Capture the cell that displays the provided text and extract its [x, y] central coordinate. 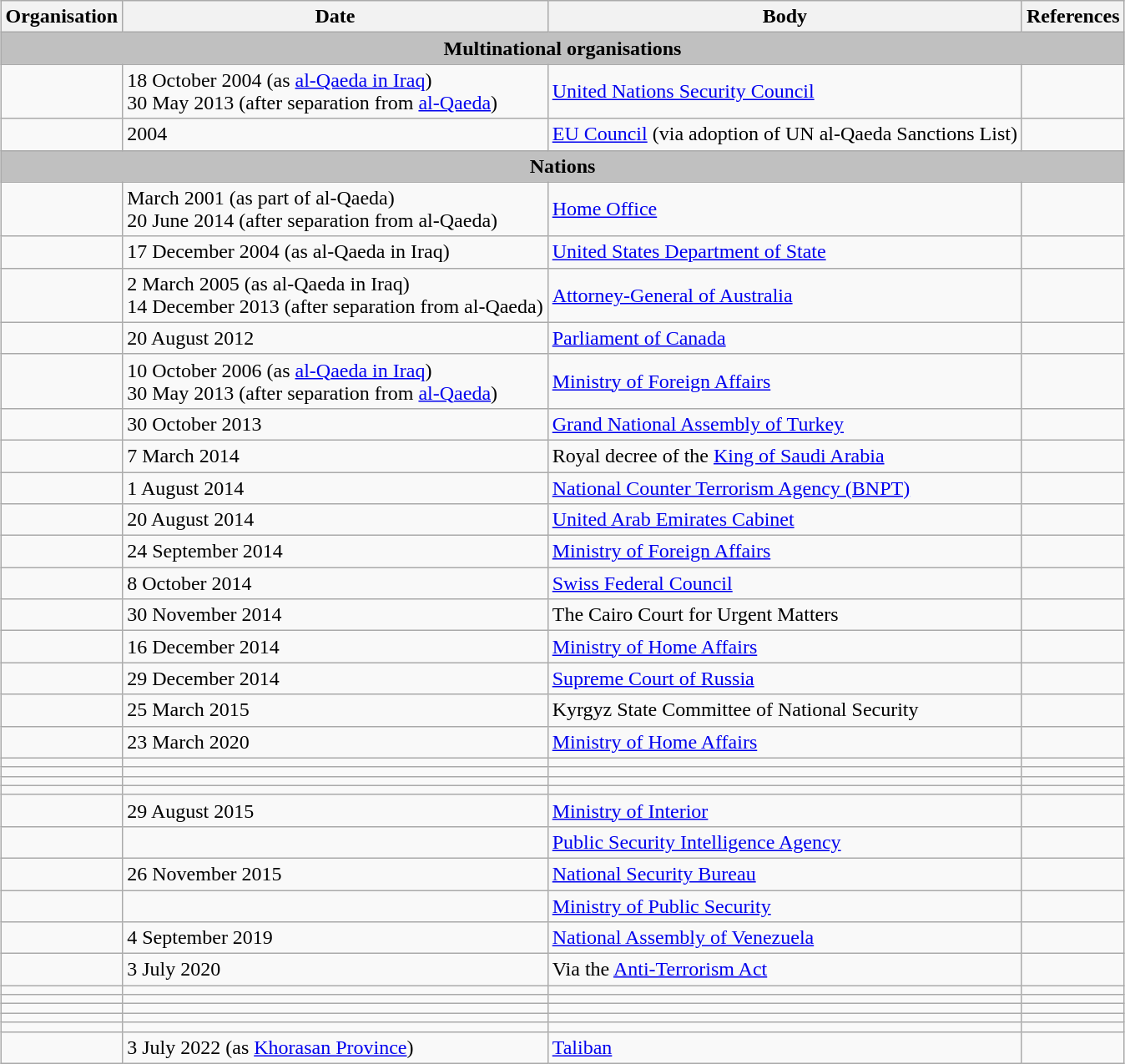
Taliban [784, 1047]
National Counter Terrorism Agency (BNPT) [784, 488]
18 October 2004 (as al-Qaeda in Iraq)30 May 2013 (after separation from al‑Qaeda) [335, 92]
20 August 2014 [335, 520]
23 March 2020 [335, 742]
17 December 2004 (as al-Qaeda in Iraq) [335, 252]
29 August 2015 [335, 810]
10 October 2006 (as al-Qaeda in Iraq)30 May 2013 (after separation from al‑Qaeda) [335, 381]
Ministry of Public Security [784, 905]
Date [335, 17]
20 August 2012 [335, 338]
4 September 2019 [335, 938]
Multinational organisations [562, 48]
National Security Bureau [784, 874]
Ministry of Interior [784, 810]
Public Security Intelligence Agency [784, 842]
Supreme Court of Russia [784, 678]
30 November 2014 [335, 615]
29 December 2014 [335, 678]
Body [784, 17]
Swiss Federal Council [784, 583]
26 November 2015 [335, 874]
EU Council (via adoption of UN al-Qaeda Sanctions List) [784, 134]
Kyrgyz State Committee of National Security [784, 710]
United Nations Security Council [784, 92]
3 July 2022 (as Khorasan Province) [335, 1047]
7 March 2014 [335, 456]
References [1073, 17]
8 October 2014 [335, 583]
March 2001 (as part of al-Qaeda)20 June 2014 (after separation from al‑Qaeda) [335, 209]
Via the Anti-Terrorism Act [784, 970]
Home Office [784, 209]
24 September 2014 [335, 552]
Royal decree of the King of Saudi Arabia [784, 456]
Organisation [62, 17]
National Assembly of Venezuela [784, 938]
16 December 2014 [335, 647]
2 March 2005 (as al-Qaeda in Iraq)14 December 2013 (after separation from al‑Qaeda) [335, 295]
3 July 2020 [335, 970]
United Arab Emirates Cabinet [784, 520]
Nations [562, 166]
United States Department of State [784, 252]
Grand National Assembly of Turkey [784, 424]
Parliament of Canada [784, 338]
25 March 2015 [335, 710]
1 August 2014 [335, 488]
The Cairo Court for Urgent Matters [784, 615]
30 October 2013 [335, 424]
Attorney-General of Australia [784, 295]
2004 [335, 134]
